Scan for the cell matching the given text and deliver its [x, y] coordinate at center. 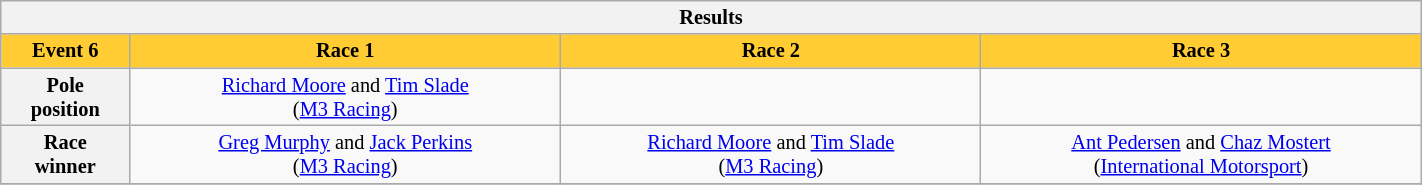
Race 2 [771, 51]
Poleposition [66, 97]
Race 1 [346, 51]
Ant Pedersen and Chaz Mostert(International Motorsport) [1201, 154]
Race 3 [1201, 51]
Results [711, 17]
Racewinner [66, 154]
Greg Murphy and Jack Perkins(M3 Racing) [346, 154]
Event 6 [66, 51]
